Scan for the cell matching the given text and deliver its [x, y] coordinate at center. 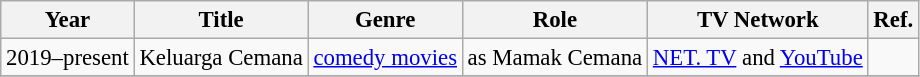
Role [554, 20]
Keluarga Cemana [221, 58]
Title [221, 20]
Genre [385, 20]
NET. TV and YouTube [758, 58]
TV Network [758, 20]
Year [68, 20]
as Mamak Cemana [554, 58]
2019–present [68, 58]
comedy movies [385, 58]
Ref. [893, 20]
